Locate the cell with the specified text and output its (X, Y) center coordinate. 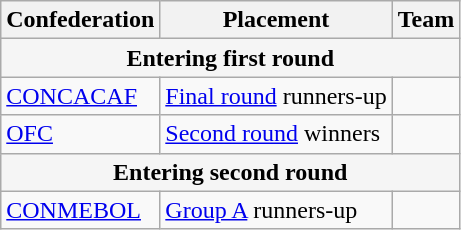
Final round runners-up (276, 96)
OFC (80, 134)
Group A runners-up (276, 210)
Entering second round (230, 172)
Second round winners (276, 134)
Confederation (80, 20)
Placement (276, 20)
CONMEBOL (80, 210)
Entering first round (230, 58)
CONCACAF (80, 96)
Team (426, 20)
